Extract the [x, y] coordinate from the center of the cell holding the provided text.  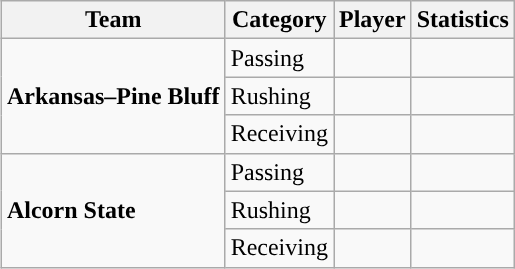
Team [113, 20]
Category [279, 20]
Alcorn State [113, 210]
Player [373, 20]
Arkansas–Pine Bluff [113, 96]
Statistics [462, 20]
